For the text-containing cell, return its midpoint in [X, Y] coordinate format. 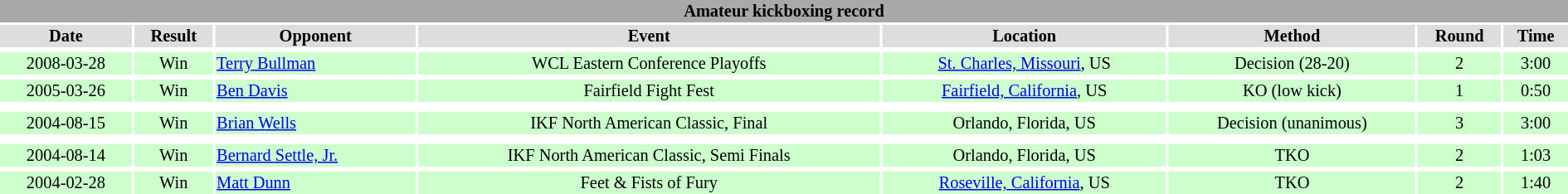
Date [66, 36]
1 [1459, 91]
Event [649, 36]
WCL Eastern Conference Playoffs [649, 63]
IKF North American Classic, Final [649, 123]
Time [1536, 36]
2008-03-28 [66, 63]
Matt Dunn [315, 182]
2005-03-26 [66, 91]
3 [1459, 123]
Terry Bullman [315, 63]
2004-02-28 [66, 182]
Round [1459, 36]
Amateur kickboxing record [784, 12]
Fairfield, California, US [1025, 91]
KO (low kick) [1293, 91]
Roseville, California, US [1025, 182]
1:03 [1536, 156]
Fairfield Fight Fest [649, 91]
Decision (unanimous) [1293, 123]
Decision (28-20) [1293, 63]
2004-08-15 [66, 123]
Opponent [315, 36]
2004-08-14 [66, 156]
St. Charles, Missouri, US [1025, 63]
Location [1025, 36]
Feet & Fists of Fury [649, 182]
Ben Davis [315, 91]
1:40 [1536, 182]
Brian Wells [315, 123]
0:50 [1536, 91]
Bernard Settle, Jr. [315, 156]
IKF North American Classic, Semi Finals [649, 156]
Method [1293, 36]
Result [174, 36]
